Output the [x, y] coordinate of the center of the cell containing the given text.  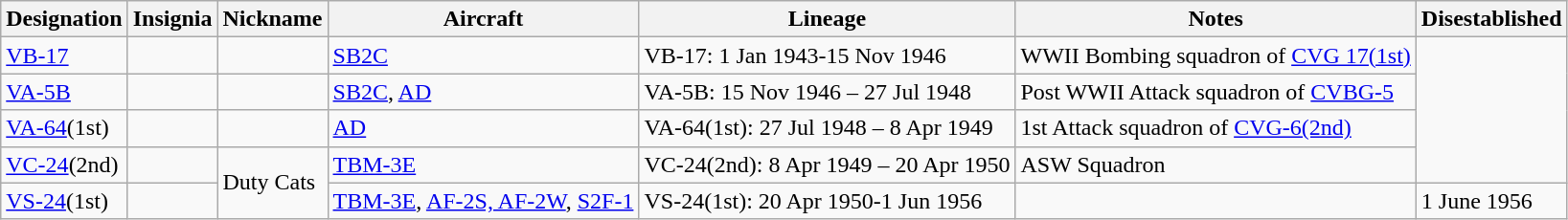
VA-5B: 15 Nov 1946 – 27 Jul 1948 [828, 92]
VB-17: 1 Jan 1943-15 Nov 1946 [828, 55]
Nickname [272, 19]
WWII Bombing squadron of CVG 17(1st) [1216, 55]
AD [483, 128]
Aircraft [483, 19]
Lineage [828, 19]
VA-64(1st) [64, 128]
VS-24(1st): 20 Apr 1950-1 Jun 1956 [828, 201]
TBM-3E, AF-2S, AF-2W, S2F-1 [483, 201]
VS-24(1st) [64, 201]
Duty Cats [272, 183]
Post WWII Attack squadron of CVBG-5 [1216, 92]
Disestablished [1491, 19]
VC-24(2nd) [64, 165]
ASW Squadron [1216, 165]
VA-5B [64, 92]
Designation [64, 19]
SB2C [483, 55]
VB-17 [64, 55]
VA-64(1st): 27 Jul 1948 – 8 Apr 1949 [828, 128]
Insignia [172, 19]
Notes [1216, 19]
VC-24(2nd): 8 Apr 1949 – 20 Apr 1950 [828, 165]
SB2C, AD [483, 92]
1st Attack squadron of CVG-6(2nd) [1216, 128]
1 June 1956 [1491, 201]
TBM-3E [483, 165]
